Detect which cell encompasses the target text, then output its (X, Y) center coordinate. 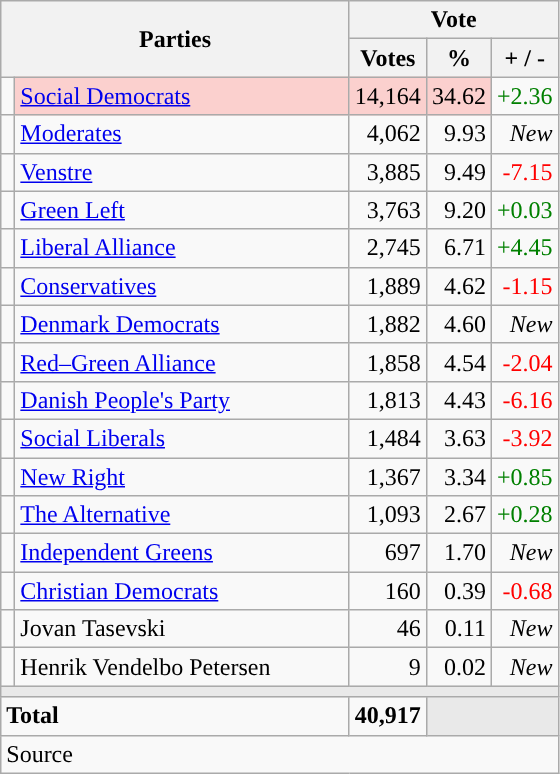
40,917 (388, 716)
-0.68 (524, 591)
+ / - (524, 58)
9 (388, 667)
-2.04 (524, 362)
+0.85 (524, 477)
Christian Democrats (182, 591)
Vote (454, 20)
Jovan Tasevski (182, 629)
14,164 (388, 96)
3.34 (458, 477)
Red–Green Alliance (182, 362)
0.02 (458, 667)
Votes (388, 58)
4.60 (458, 324)
New Right (182, 477)
Venstre (182, 172)
1,858 (388, 362)
34.62 (458, 96)
6.71 (458, 248)
4.62 (458, 286)
Liberal Alliance (182, 248)
3,763 (388, 210)
Parties (176, 39)
1,367 (388, 477)
0.11 (458, 629)
1,093 (388, 515)
9.93 (458, 134)
3.63 (458, 438)
-1.15 (524, 286)
160 (388, 591)
4,062 (388, 134)
% (458, 58)
3,885 (388, 172)
+0.28 (524, 515)
Denmark Democrats (182, 324)
2.67 (458, 515)
Moderates (182, 134)
-6.16 (524, 400)
1,484 (388, 438)
-3.92 (524, 438)
0.39 (458, 591)
Conservatives (182, 286)
4.54 (458, 362)
The Alternative (182, 515)
9.20 (458, 210)
Social Liberals (182, 438)
697 (388, 553)
1,882 (388, 324)
Total (176, 716)
46 (388, 629)
2,745 (388, 248)
+0.03 (524, 210)
1,889 (388, 286)
Source (280, 754)
+2.36 (524, 96)
4.43 (458, 400)
Social Democrats (182, 96)
Green Left (182, 210)
1,813 (388, 400)
-7.15 (524, 172)
1.70 (458, 553)
Danish People's Party (182, 400)
Independent Greens (182, 553)
9.49 (458, 172)
Henrik Vendelbo Petersen (182, 667)
+4.45 (524, 248)
